For the text-containing cell, return its midpoint in [X, Y] coordinate format. 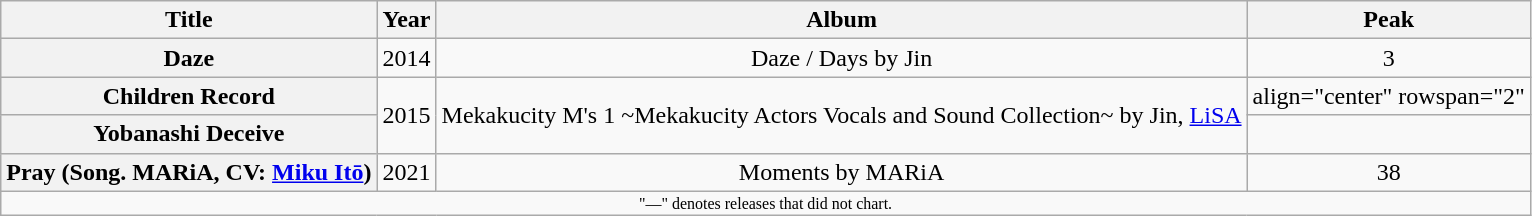
2015 [406, 115]
Daze / Days by Jin [842, 58]
Pray (Song. MARiA, CV: Miku Itō) [189, 172]
Daze [189, 58]
Mekakucity M's 1 ~Mekakucity Actors Vocals and Sound Collection~ by Jin, LiSA [842, 115]
Year [406, 20]
Children Record [189, 96]
Peak [1388, 20]
Album [842, 20]
"—" denotes releases that did not chart. [766, 203]
Yobanashi Deceive [189, 134]
2021 [406, 172]
Title [189, 20]
3 [1388, 58]
2014 [406, 58]
Moments by MARiA [842, 172]
align="center" rowspan="2" [1388, 96]
38 [1388, 172]
